Detect which cell encompasses the target text, then output its (x, y) center coordinate. 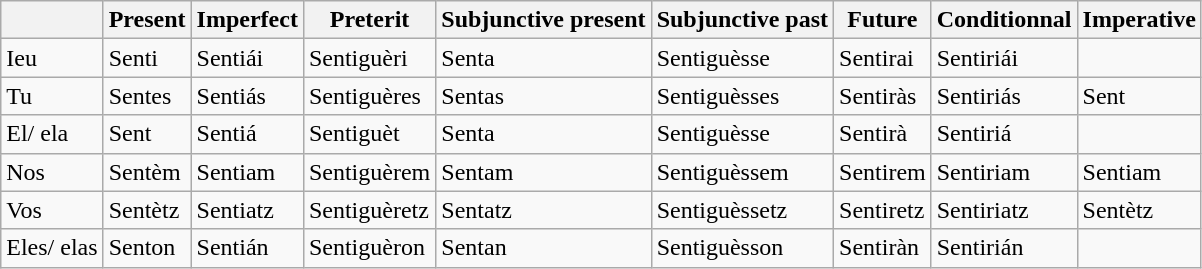
Sentiretz (883, 210)
Sentiriá (1004, 134)
Sentiguèri (369, 58)
Preterit (369, 20)
Sentiguèrem (369, 172)
Sentirai (883, 58)
Future (883, 20)
Sentiguèsson (742, 248)
Sentirà (883, 134)
Sentas (544, 96)
Sentiguèt (369, 134)
Sentiràs (883, 96)
Sentiatz (247, 210)
Eles/ elas (52, 248)
Sentiá (247, 134)
Present (147, 20)
Sentam (544, 172)
Imperative (1139, 20)
Sentiái (247, 58)
Sentiguèssem (742, 172)
Sentiriatz (1004, 210)
Ieu (52, 58)
Sentes (147, 96)
Sentiguères (369, 96)
Sentèm (147, 172)
Sentián (247, 248)
Imperfect (247, 20)
Conditionnal (1004, 20)
Sentiás (247, 96)
Nos (52, 172)
Subjunctive present (544, 20)
Sentirem (883, 172)
Sentatz (544, 210)
Sentiràn (883, 248)
Sentiriam (1004, 172)
Senti (147, 58)
Sentiguèssetz (742, 210)
El/ ela (52, 134)
Sentirián (1004, 248)
Sentiriái (1004, 58)
Sentan (544, 248)
Sentiguèron (369, 248)
Sentiguèsses (742, 96)
Vos (52, 210)
Sentiriás (1004, 96)
Tu (52, 96)
Senton (147, 248)
Subjunctive past (742, 20)
Sentiguèretz (369, 210)
